Capture the cell that displays the provided text and extract its (x, y) central coordinate. 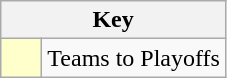
Key (114, 20)
Teams to Playoffs (134, 58)
